Capture the cell that displays the provided text and extract its (X, Y) central coordinate. 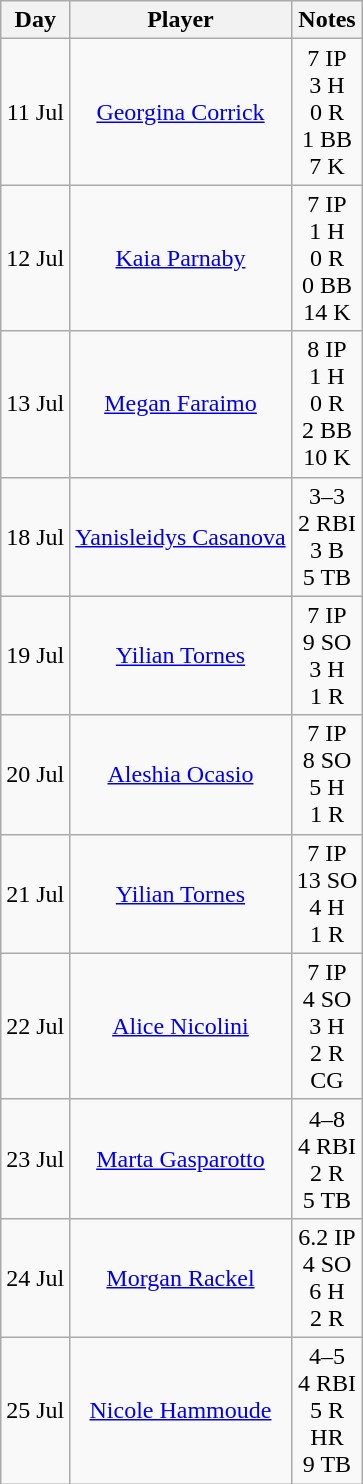
Notes (327, 20)
7 IP13 SO4 H1 R (327, 894)
12 Jul (36, 258)
22 Jul (36, 1026)
19 Jul (36, 656)
7 IP3 H0 R1 BB7 K (327, 112)
Marta Gasparotto (180, 1158)
11 Jul (36, 112)
3–32 RBI3 B5 TB (327, 536)
Yanisleidys Casanova (180, 536)
7 IP1 H0 R0 BB14 K (327, 258)
25 Jul (36, 1410)
6.2 IP4 SO6 H2 R (327, 1278)
Alice Nicolini (180, 1026)
7 IP9 SO3 H1 R (327, 656)
Nicole Hammoude (180, 1410)
23 Jul (36, 1158)
21 Jul (36, 894)
Georgina Corrick (180, 112)
Morgan Rackel (180, 1278)
4–84 RBI2 R5 TB (327, 1158)
24 Jul (36, 1278)
4–54 RBI5 RHR9 TB (327, 1410)
18 Jul (36, 536)
13 Jul (36, 404)
Day (36, 20)
7 IP4 SO3 H2 RCG (327, 1026)
Aleshia Ocasio (180, 774)
8 IP1 H0 R2 BB10 K (327, 404)
7 IP8 SO5 H1 R (327, 774)
Megan Faraimo (180, 404)
20 Jul (36, 774)
Player (180, 20)
Kaia Parnaby (180, 258)
